Provide the (X, Y) coordinate of the cell's center where the given text is located.  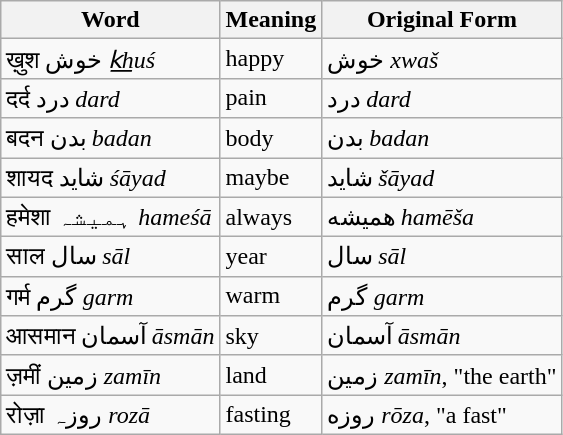
زمین zamīn, "the earth" (442, 375)
ज़मीं زمین zamīn (110, 375)
year (271, 257)
ख़ुश خوش k͟huś (110, 59)
آسمان āsmān (442, 336)
سال sāl (442, 257)
साल سال sāl (110, 257)
گرم garm (442, 296)
درد dard (442, 98)
Original Form (442, 20)
بدن badan (442, 138)
همیشه hamēša (442, 217)
land (271, 375)
pain (271, 98)
रोज़ा روزہ rozā (110, 415)
sky (271, 336)
बदन بدن badan (110, 138)
warm (271, 296)
always (271, 217)
गर्म گرم garm (110, 296)
شاید šāyad (442, 178)
maybe (271, 178)
body (271, 138)
हमेशा ہمیشہ hameśā (110, 217)
happy (271, 59)
शायद شاید śāyad (110, 178)
Word (110, 20)
روزه rōza, "a fast" (442, 415)
दर्द درد dard (110, 98)
خوش xwaš (442, 59)
fasting (271, 415)
आसमान آسمان āsmān (110, 336)
Meaning (271, 20)
